Provide the [x, y] coordinate of the cell's center where the given text is located.  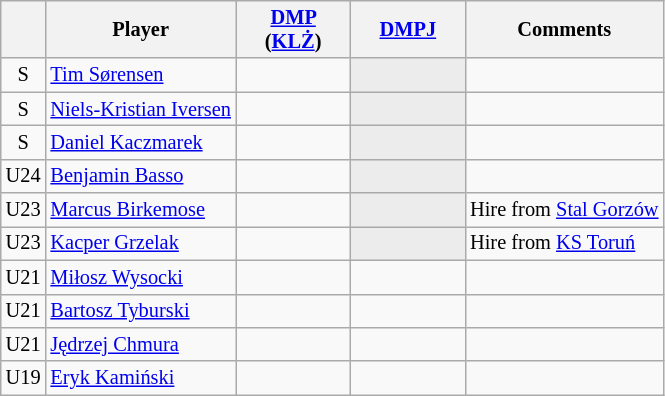
Miłosz Wysocki [141, 277]
Kacper Grzelak [141, 243]
Daniel Kaczmarek [141, 142]
Jędrzej Chmura [141, 344]
Marcus Birkemose [141, 210]
U24 [24, 176]
Eryk Kamiński [141, 378]
DMPJ [408, 29]
DMP (KLŻ) [294, 29]
Tim Sørensen [141, 75]
Benjamin Basso [141, 176]
U19 [24, 378]
Niels-Kristian Iversen [141, 109]
Bartosz Tyburski [141, 311]
Player [141, 29]
Hire from KS Toruń [564, 243]
Hire from Stal Gorzów [564, 210]
Comments [564, 29]
